Pinpoint the cell where the given text exists, returning its [X, Y] midpoint coordinate. 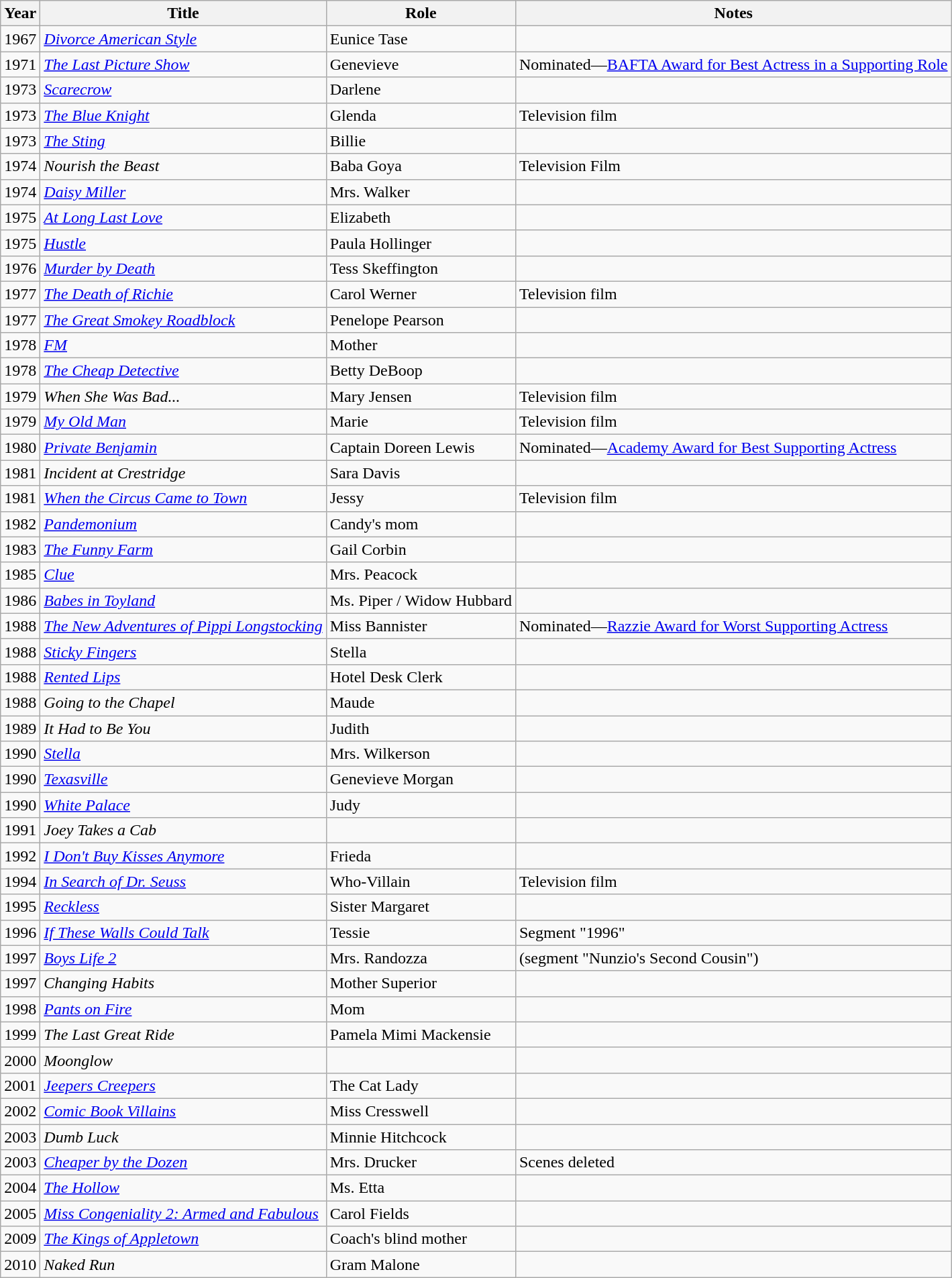
Tessie [421, 933]
The Great Smokey Roadblock [183, 320]
Miss Congeniality 2: Armed and Fabulous [183, 1214]
Title [183, 13]
Mom [421, 1009]
The New Adventures of Pippi Longstocking [183, 626]
It Had to Be You [183, 728]
Reckless [183, 907]
Moonglow [183, 1060]
Hustle [183, 243]
2001 [20, 1085]
Billie [421, 141]
1982 [20, 524]
Genevieve [421, 64]
Elizabeth [421, 217]
Dumb Luck [183, 1137]
Mrs. Walker [421, 192]
Minnie Hitchcock [421, 1137]
1971 [20, 64]
The Last Great Ride [183, 1034]
Year [20, 13]
Pamela Mimi Mackensie [421, 1034]
The Death of Richie [183, 294]
Betty DeBoop [421, 371]
Nourish the Beast [183, 166]
1980 [20, 447]
2000 [20, 1060]
Frieda [421, 856]
Segment "1996" [733, 933]
2002 [20, 1111]
Mrs. Peacock [421, 575]
Carol Fields [421, 1214]
Incident at Crestridge [183, 473]
Television Film [733, 166]
1986 [20, 600]
White Palace [183, 805]
The Hollow [183, 1188]
Divorce American Style [183, 39]
Judy [421, 805]
Nominated—BAFTA Award for Best Actress in a Supporting Role [733, 64]
Rented Lips [183, 677]
I Don't Buy Kisses Anymore [183, 856]
Going to the Chapel [183, 702]
Marie [421, 422]
Gram Malone [421, 1265]
Ms. Etta [421, 1188]
Comic Book Villains [183, 1111]
Changing Habits [183, 983]
The Sting [183, 141]
Jeepers Creepers [183, 1085]
Pants on Fire [183, 1009]
2004 [20, 1188]
Gail Corbin [421, 549]
Sister Margaret [421, 907]
1983 [20, 549]
1994 [20, 882]
Notes [733, 13]
The Cheap Detective [183, 371]
Mrs. Drucker [421, 1163]
1996 [20, 933]
When the Circus Came to Town [183, 498]
Captain Doreen Lewis [421, 447]
Nominated—Razzie Award for Worst Supporting Actress [733, 626]
Daisy Miller [183, 192]
Who-Villain [421, 882]
1992 [20, 856]
Tess Skeffington [421, 268]
Jessy [421, 498]
Darlene [421, 90]
2005 [20, 1214]
Genevieve Morgan [421, 780]
Pandemonium [183, 524]
Murder by Death [183, 268]
Paula Hollinger [421, 243]
Maude [421, 702]
Scarecrow [183, 90]
If These Walls Could Talk [183, 933]
The Cat Lady [421, 1085]
Sara Davis [421, 473]
Miss Bannister [421, 626]
1998 [20, 1009]
Boys Life 2 [183, 958]
1991 [20, 831]
At Long Last Love [183, 217]
Carol Werner [421, 294]
Cheaper by the Dozen [183, 1163]
1967 [20, 39]
Texasville [183, 780]
Ms. Piper / Widow Hubbard [421, 600]
1995 [20, 907]
My Old Man [183, 422]
2009 [20, 1239]
Penelope Pearson [421, 320]
Mary Jensen [421, 396]
2010 [20, 1265]
Sticky Fingers [183, 651]
Hotel Desk Clerk [421, 677]
The Last Picture Show [183, 64]
Role [421, 13]
Baba Goya [421, 166]
Clue [183, 575]
FM [183, 345]
In Search of Dr. Seuss [183, 882]
Naked Run [183, 1265]
Mother [421, 345]
The Funny Farm [183, 549]
1985 [20, 575]
1999 [20, 1034]
The Kings of Appletown [183, 1239]
(segment "Nunzio's Second Cousin") [733, 958]
Joey Takes a Cab [183, 831]
Babes in Toyland [183, 600]
Coach's blind mother [421, 1239]
The Blue Knight [183, 115]
1989 [20, 728]
Nominated—Academy Award for Best Supporting Actress [733, 447]
Mother Superior [421, 983]
Candy's mom [421, 524]
Miss Cresswell [421, 1111]
Mrs. Wilkerson [421, 754]
Scenes deleted [733, 1163]
Judith [421, 728]
Glenda [421, 115]
Eunice Tase [421, 39]
Private Benjamin [183, 447]
Mrs. Randozza [421, 958]
1976 [20, 268]
When She Was Bad... [183, 396]
